For the text-containing cell, return its midpoint in [X, Y] coordinate format. 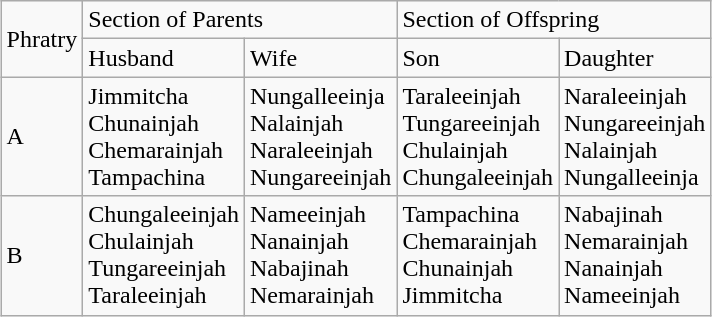
Section of Offspring [554, 20]
B [42, 256]
A [42, 136]
NabajinahNemarainjahNanainjahNameeinjah [635, 256]
JimmitchaChunainjahChemarainjahTampachina [164, 136]
TampachinaChemarainjahChunainjahJimmitcha [478, 256]
Section of Parents [240, 20]
NungalleeinjaNalainjahNaraleeinjahNungareeinjah [321, 136]
Husband [164, 58]
TaraleeinjahTungareeinjahChulainjahChungaleeinjah [478, 136]
Wife [321, 58]
Phratry [42, 39]
Daughter [635, 58]
Son [478, 58]
NaraleeinjahNungareeinjahNalainjahNungalleeinja [635, 136]
NameeinjahNanainjahNabajinahNemarainjah [321, 256]
ChungaleeinjahChulainjahTungareeinjahTaraleeinjah [164, 256]
